For the text-containing cell, return its midpoint in [X, Y] coordinate format. 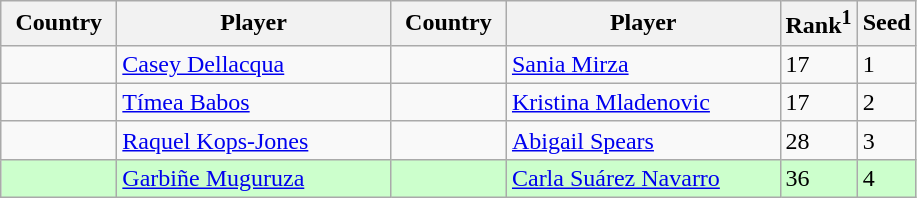
Casey Dellacqua [254, 64]
1 [886, 64]
Garbiñe Muguruza [254, 178]
28 [818, 140]
36 [818, 178]
3 [886, 140]
Kristina Mladenovic [643, 102]
Seed [886, 24]
Abigail Spears [643, 140]
Sania Mirza [643, 64]
2 [886, 102]
Carla Suárez Navarro [643, 178]
Rank1 [818, 24]
Raquel Kops-Jones [254, 140]
4 [886, 178]
Tímea Babos [254, 102]
